Pinpoint the cell where the given text exists, returning its [X, Y] midpoint coordinate. 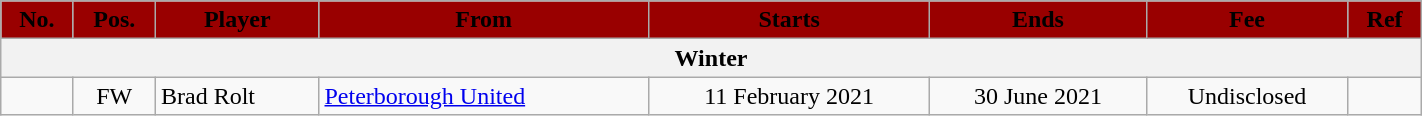
Ends [1038, 20]
Starts [788, 20]
30 June 2021 [1038, 96]
No. [37, 20]
Undisclosed [1247, 96]
Fee [1247, 20]
FW [114, 96]
Player [238, 20]
From [484, 20]
11 February 2021 [788, 96]
Brad Rolt [238, 96]
Pos. [114, 20]
Winter [711, 58]
Ref [1384, 20]
Peterborough United [484, 96]
